Return [x, y] of the center of cell containing provided text 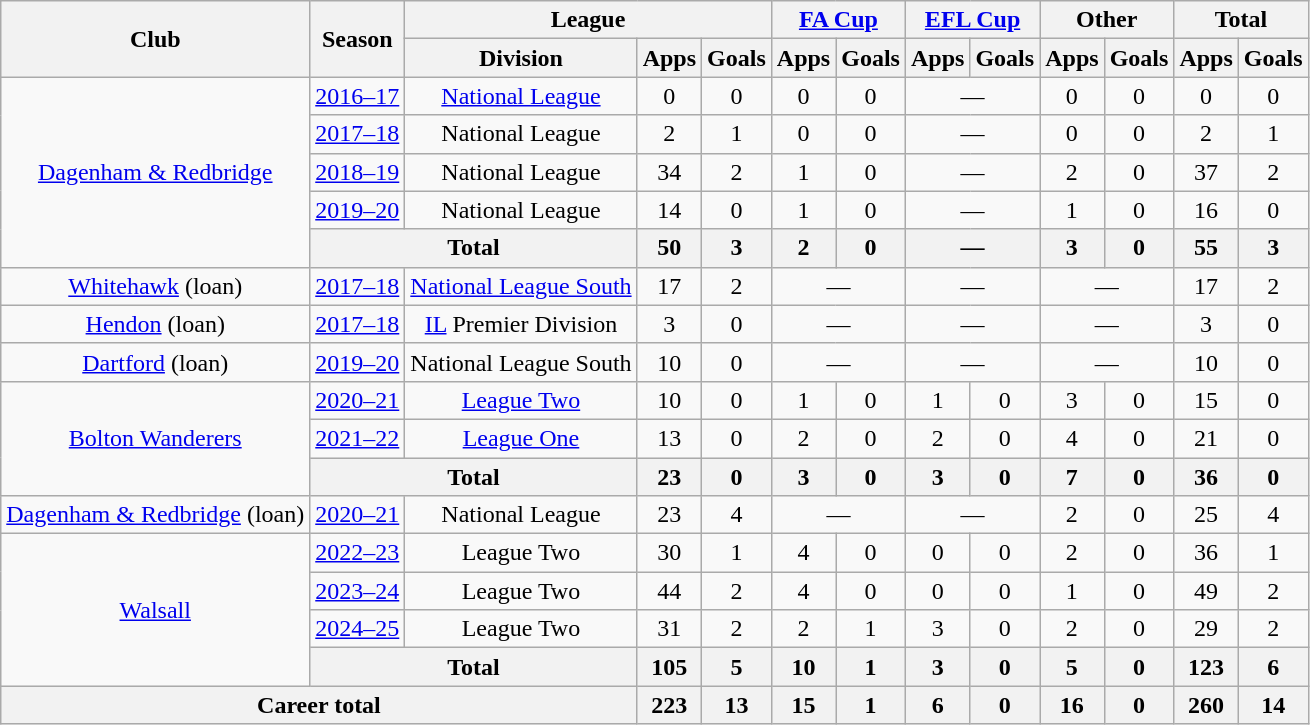
44 [669, 591]
Dartford (loan) [156, 362]
Other [1107, 20]
31 [669, 629]
50 [669, 248]
Season [358, 39]
260 [1206, 705]
25 [1206, 515]
League [588, 20]
Whitehawk (loan) [156, 286]
2016–17 [358, 96]
Bolton Wanderers [156, 438]
2018–19 [358, 172]
Career total [319, 705]
Walsall [156, 610]
EFL Cup [972, 20]
21 [1206, 438]
2023–24 [358, 591]
FA Cup [838, 20]
2021–22 [358, 438]
223 [669, 705]
Dagenham & Redbridge [156, 172]
105 [669, 667]
34 [669, 172]
37 [1206, 172]
Dagenham & Redbridge (loan) [156, 515]
Division [521, 58]
55 [1206, 248]
Hendon (loan) [156, 324]
IL Premier Division [521, 324]
123 [1206, 667]
League One [521, 438]
2024–25 [358, 629]
49 [1206, 591]
7 [1072, 477]
29 [1206, 629]
30 [669, 553]
2022–23 [358, 553]
Club [156, 39]
